Find where the given text appears and provide that cell's center as [X, Y] coordinate. 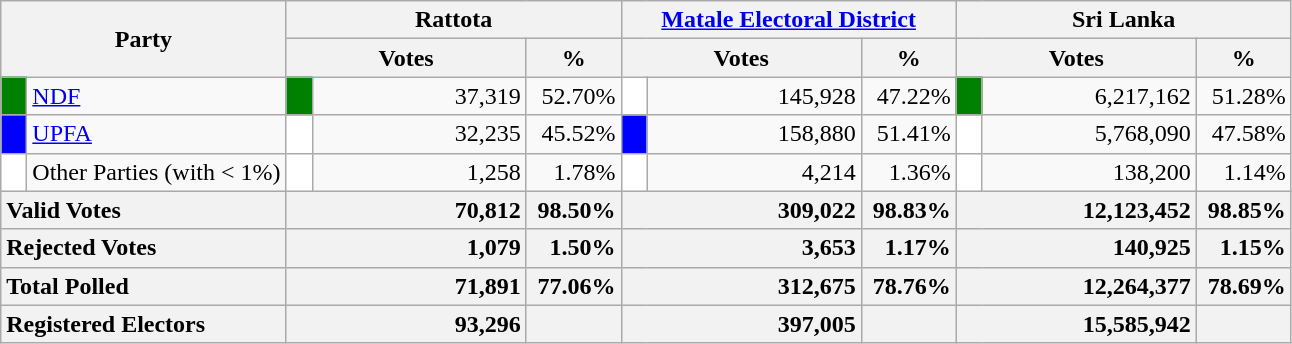
71,891 [406, 286]
70,812 [406, 210]
45.52% [574, 134]
Matale Electoral District [788, 20]
78.69% [1244, 286]
98.85% [1244, 210]
312,675 [741, 286]
Party [144, 39]
397,005 [741, 324]
1.14% [1244, 172]
1.36% [908, 172]
12,264,377 [1076, 286]
98.50% [574, 210]
52.70% [574, 96]
1.17% [908, 248]
Total Polled [144, 286]
1.78% [574, 172]
1.15% [1244, 248]
Sri Lanka [1124, 20]
138,200 [1089, 172]
78.76% [908, 286]
Registered Electors [144, 324]
145,928 [754, 96]
Rattota [454, 20]
Valid Votes [144, 210]
140,925 [1076, 248]
37,319 [419, 96]
1,079 [406, 248]
15,585,942 [1076, 324]
158,880 [754, 134]
98.83% [908, 210]
4,214 [754, 172]
6,217,162 [1089, 96]
47.58% [1244, 134]
3,653 [741, 248]
Other Parties (with < 1%) [156, 172]
Rejected Votes [144, 248]
51.41% [908, 134]
47.22% [908, 96]
51.28% [1244, 96]
309,022 [741, 210]
32,235 [419, 134]
5,768,090 [1089, 134]
93,296 [406, 324]
1.50% [574, 248]
12,123,452 [1076, 210]
1,258 [419, 172]
77.06% [574, 286]
NDF [156, 96]
UPFA [156, 134]
